Capture the cell that displays the provided text and extract its (x, y) central coordinate. 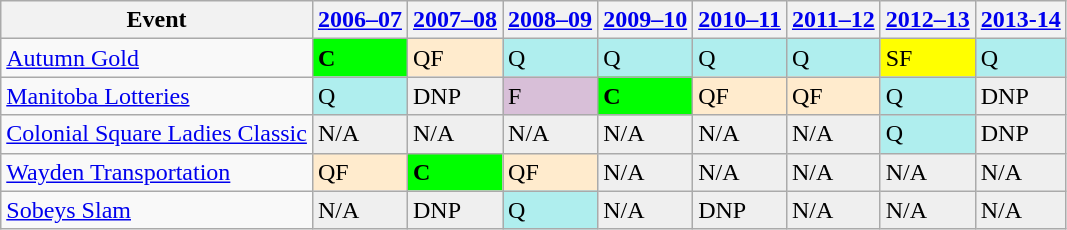
Manitoba Lotteries (157, 96)
Colonial Square Ladies Classic (157, 134)
2011–12 (833, 20)
Sobeys Slam (157, 210)
2010–11 (740, 20)
2012–13 (928, 20)
SF (928, 58)
2006–07 (360, 20)
Wayden Transportation (157, 172)
2013-14 (1020, 20)
Event (157, 20)
2009–10 (646, 20)
F (550, 96)
2008–09 (550, 20)
2007–08 (454, 20)
Autumn Gold (157, 58)
